Find where the given text appears and provide that cell's center as (x, y) coordinate. 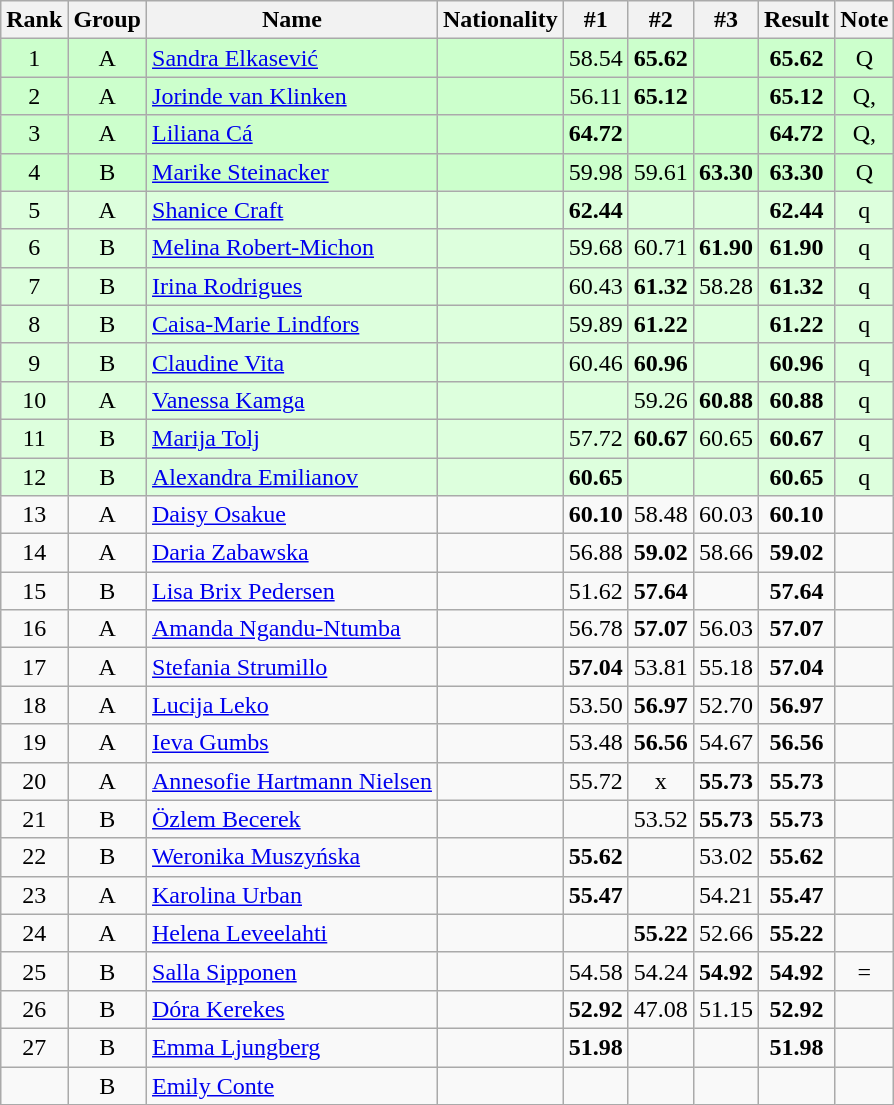
25 (34, 971)
54.24 (660, 971)
16 (34, 629)
59.98 (596, 172)
Özlem Becerek (292, 819)
#2 (660, 20)
#3 (726, 20)
23 (34, 895)
58.28 (726, 286)
51.62 (596, 591)
56.88 (596, 553)
Lisa Brix Pedersen (292, 591)
51.15 (726, 1009)
21 (34, 819)
2 (34, 96)
24 (34, 933)
Karolina Urban (292, 895)
52.70 (726, 705)
1 (34, 58)
59.68 (596, 248)
Jorinde van Klinken (292, 96)
55.72 (596, 781)
11 (34, 438)
26 (34, 1009)
Result (796, 20)
7 (34, 286)
56.11 (596, 96)
55.18 (726, 667)
58.54 (596, 58)
x (660, 781)
60.71 (660, 248)
60.46 (596, 362)
56.78 (596, 629)
20 (34, 781)
58.66 (726, 553)
57.72 (596, 438)
18 (34, 705)
Melina Robert-Michon (292, 248)
8 (34, 324)
Claudine Vita (292, 362)
Helena Leveelahti (292, 933)
Marija Tolj (292, 438)
27 (34, 1047)
Alexandra Emilianov (292, 477)
Nationality (500, 20)
60.43 (596, 286)
14 (34, 553)
Emma Ljungberg (292, 1047)
60.03 (726, 515)
9 (34, 362)
52.66 (726, 933)
6 (34, 248)
Rank (34, 20)
15 (34, 591)
Daria Zabawska (292, 553)
3 (34, 134)
Group (108, 20)
Daisy Osakue (292, 515)
59.61 (660, 172)
= (864, 971)
56.03 (726, 629)
Caisa-Marie Lindfors (292, 324)
Vanessa Kamga (292, 400)
58.48 (660, 515)
17 (34, 667)
59.26 (660, 400)
47.08 (660, 1009)
53.50 (596, 705)
53.48 (596, 743)
Weronika Muszyńska (292, 857)
59.89 (596, 324)
10 (34, 400)
Note (864, 20)
53.81 (660, 667)
#1 (596, 20)
Dóra Kerekes (292, 1009)
Emily Conte (292, 1085)
19 (34, 743)
54.67 (726, 743)
Stefania Strumillo (292, 667)
53.52 (660, 819)
Irina Rodrigues (292, 286)
13 (34, 515)
Annesofie Hartmann Nielsen (292, 781)
Marike Steinacker (292, 172)
Amanda Ngandu-Ntumba (292, 629)
Sandra Elkasević (292, 58)
53.02 (726, 857)
12 (34, 477)
22 (34, 857)
Salla Sipponen (292, 971)
54.21 (726, 895)
Liliana Cá (292, 134)
5 (34, 210)
54.58 (596, 971)
Ieva Gumbs (292, 743)
Lucija Leko (292, 705)
Shanice Craft (292, 210)
4 (34, 172)
Name (292, 20)
